From the cell containing the given text, extract its center point as [x, y] coordinate. 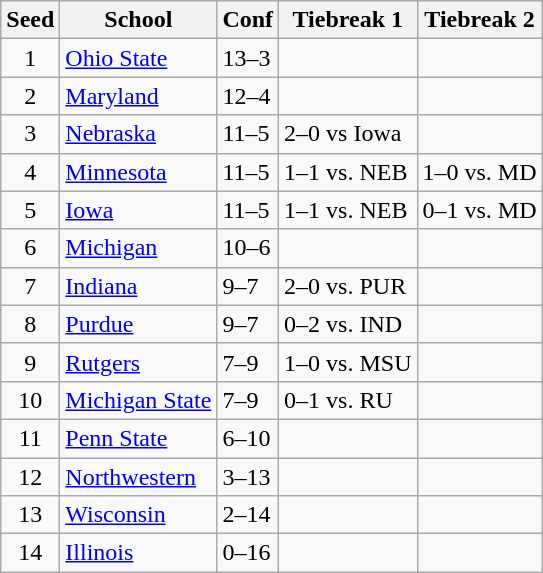
Tiebreak 2 [480, 20]
Penn State [138, 438]
Maryland [138, 96]
8 [30, 324]
1 [30, 58]
12–4 [248, 96]
Minnesota [138, 172]
Rutgers [138, 362]
0–1 vs. RU [348, 400]
2–0 vs. PUR [348, 286]
6–10 [248, 438]
0–16 [248, 553]
12 [30, 477]
10 [30, 400]
Ohio State [138, 58]
Seed [30, 20]
3 [30, 134]
2–0 vs Iowa [348, 134]
9 [30, 362]
0–1 vs. MD [480, 210]
2–14 [248, 515]
Wisconsin [138, 515]
14 [30, 553]
1–0 vs. MD [480, 172]
10–6 [248, 248]
Indiana [138, 286]
Iowa [138, 210]
5 [30, 210]
2 [30, 96]
Illinois [138, 553]
Tiebreak 1 [348, 20]
Northwestern [138, 477]
0–2 vs. IND [348, 324]
4 [30, 172]
Nebraska [138, 134]
Conf [248, 20]
Purdue [138, 324]
7 [30, 286]
School [138, 20]
1–0 vs. MSU [348, 362]
3–13 [248, 477]
6 [30, 248]
13 [30, 515]
13–3 [248, 58]
11 [30, 438]
Michigan State [138, 400]
Michigan [138, 248]
